Output the [X, Y] coordinate of the center of the cell containing the given text.  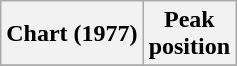
Chart (1977) [72, 34]
Peakposition [189, 34]
